Return the [x, y] coordinate for the center point of the cell that contains the specified text.  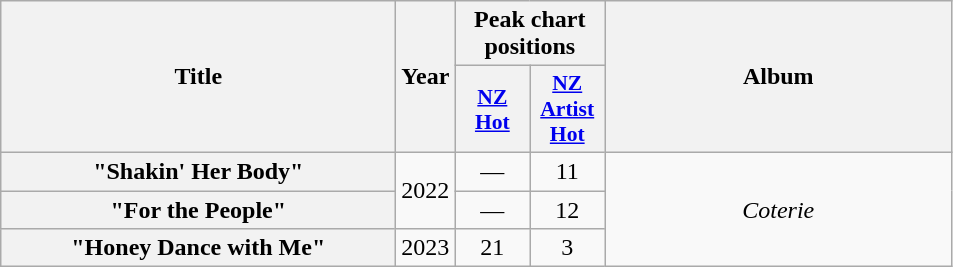
"Honey Dance with Me" [198, 248]
Year [426, 77]
NZHot [492, 110]
2023 [426, 248]
11 [568, 171]
12 [568, 209]
Coterie [778, 209]
NZArtistHot [568, 110]
"For the People" [198, 209]
"Shakin' Her Body" [198, 171]
Album [778, 77]
2022 [426, 190]
Title [198, 77]
21 [492, 248]
Peak chart positions [530, 34]
3 [568, 248]
